Scan for the cell matching the given text and deliver its (X, Y) coordinate at center. 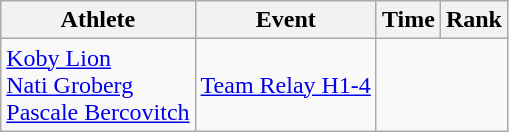
Event (286, 20)
Time (408, 20)
Athlete (98, 20)
Team Relay H1-4 (286, 85)
Koby LionNati GrobergPascale Bercovitch (98, 85)
Rank (474, 20)
